Detect which cell encompasses the target text, then output its [x, y] center coordinate. 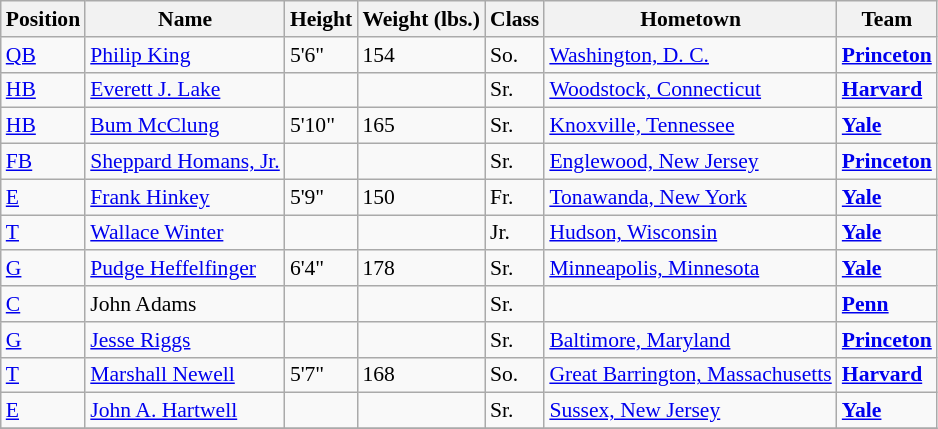
154 [421, 55]
Pudge Heffelfinger [185, 269]
Woodstock, Connecticut [690, 90]
Team [887, 19]
Sheppard Homans, Jr. [185, 162]
Class [514, 19]
5'9" [321, 197]
John Adams [185, 304]
150 [421, 197]
Knoxville, Tennessee [690, 126]
165 [421, 126]
QB [43, 55]
Philip King [185, 55]
5'10" [321, 126]
Hudson, Wisconsin [690, 233]
Height [321, 19]
Everett J. Lake [185, 90]
Wallace Winter [185, 233]
6'4" [321, 269]
Washington, D. C. [690, 55]
Bum McClung [185, 126]
5'6" [321, 55]
C [43, 304]
Jr. [514, 233]
Penn [887, 304]
Hometown [690, 19]
Great Barrington, Massachusetts [690, 375]
Fr. [514, 197]
Baltimore, Maryland [690, 340]
5'7" [321, 375]
178 [421, 269]
Frank Hinkey [185, 197]
Marshall Newell [185, 375]
Tonawanda, New York [690, 197]
Jesse Riggs [185, 340]
Minneapolis, Minnesota [690, 269]
Position [43, 19]
Name [185, 19]
Weight (lbs.) [421, 19]
168 [421, 375]
FB [43, 162]
Englewood, New Jersey [690, 162]
Sussex, New Jersey [690, 411]
John A. Hartwell [185, 411]
